Return the (x, y) coordinate for the center point of the cell that contains the specified text.  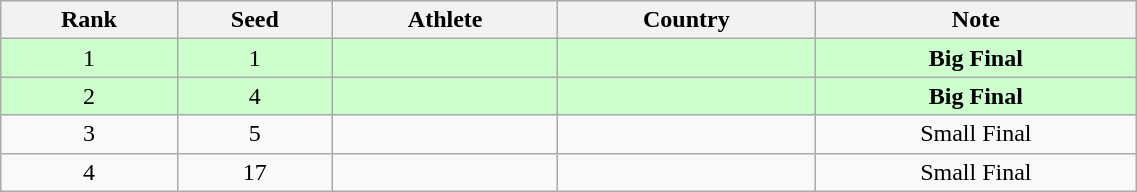
5 (254, 134)
Athlete (444, 20)
Rank (89, 20)
2 (89, 96)
Country (686, 20)
3 (89, 134)
17 (254, 172)
Seed (254, 20)
Note (976, 20)
